Output the (X, Y) coordinate of the center of the cell containing the given text.  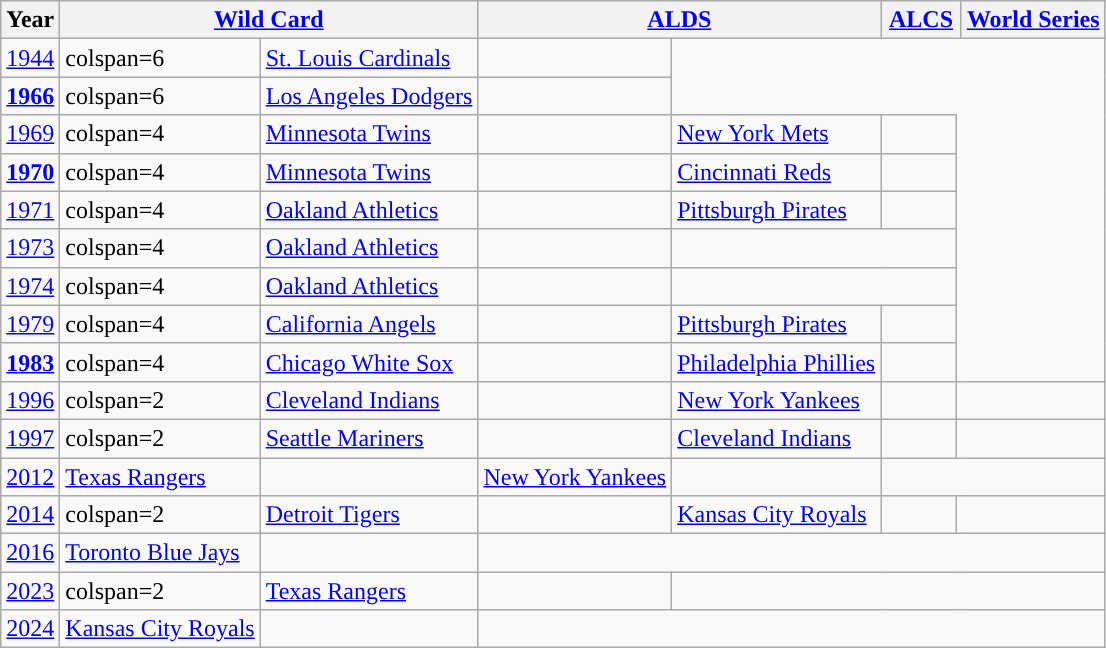
1966 (30, 96)
1983 (30, 362)
1971 (30, 210)
1944 (30, 58)
1974 (30, 286)
1997 (30, 438)
1996 (30, 400)
World Series (1033, 20)
ALCS (922, 20)
1970 (30, 172)
Los Angeles Dodgers (369, 96)
Year (30, 20)
St. Louis Cardinals (369, 58)
Chicago White Sox (369, 362)
1973 (30, 248)
ALDS (680, 20)
1969 (30, 134)
California Angels (369, 324)
New York Mets (776, 134)
2014 (30, 515)
Detroit Tigers (369, 515)
Wild Card (269, 20)
2024 (30, 629)
2023 (30, 591)
1979 (30, 324)
Toronto Blue Jays (160, 553)
2016 (30, 553)
Philadelphia Phillies (776, 362)
2012 (30, 477)
Seattle Mariners (369, 438)
Cincinnati Reds (776, 172)
